Output the (x, y) coordinate of the center of the cell containing the given text.  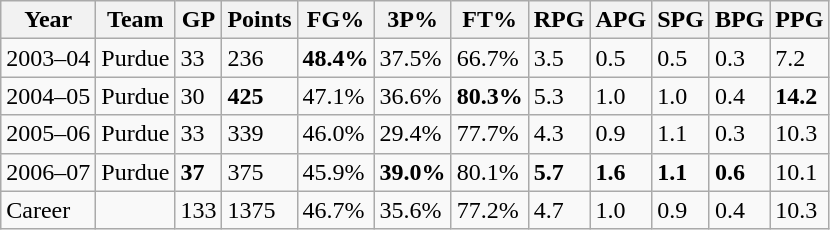
47.1% (336, 96)
2003–04 (48, 58)
4.3 (559, 134)
1.6 (621, 172)
339 (260, 134)
RPG (559, 20)
Points (260, 20)
37.5% (412, 58)
7.2 (800, 58)
375 (260, 172)
5.7 (559, 172)
BPG (739, 20)
Year (48, 20)
30 (198, 96)
77.2% (490, 210)
SPG (681, 20)
39.0% (412, 172)
1375 (260, 210)
5.3 (559, 96)
66.7% (490, 58)
236 (260, 58)
APG (621, 20)
46.0% (336, 134)
37 (198, 172)
10.1 (800, 172)
80.1% (490, 172)
46.7% (336, 210)
FG% (336, 20)
2006–07 (48, 172)
0.6 (739, 172)
45.9% (336, 172)
PPG (800, 20)
48.4% (336, 58)
Career (48, 210)
425 (260, 96)
3P% (412, 20)
35.6% (412, 210)
3.5 (559, 58)
Team (136, 20)
2004–05 (48, 96)
2005–06 (48, 134)
36.6% (412, 96)
14.2 (800, 96)
80.3% (490, 96)
29.4% (412, 134)
77.7% (490, 134)
FT% (490, 20)
133 (198, 210)
GP (198, 20)
4.7 (559, 210)
